Output the [x, y] coordinate of the center of the cell containing the given text.  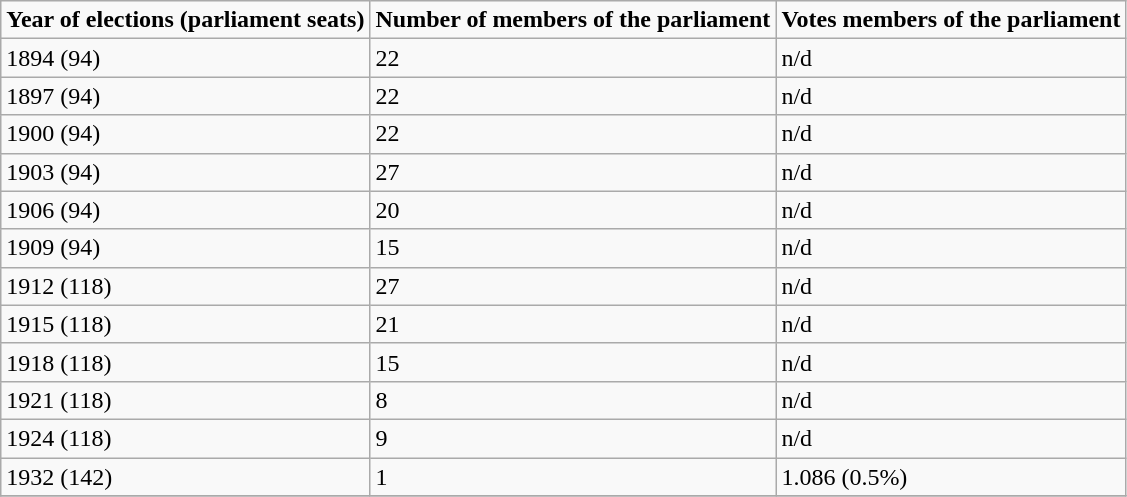
1903 (94) [186, 172]
1909 (94) [186, 248]
1912 (118) [186, 286]
1 [573, 477]
1918 (118) [186, 362]
1897 (94) [186, 96]
1915 (118) [186, 324]
1900 (94) [186, 134]
9 [573, 438]
1906 (94) [186, 210]
1921 (118) [186, 400]
20 [573, 210]
1.086 (0.5%) [951, 477]
Number of members of the parliament [573, 20]
Votes members of the parliament [951, 20]
1932 (142) [186, 477]
Year of elections (parliament seats) [186, 20]
1894 (94) [186, 58]
21 [573, 324]
1924 (118) [186, 438]
8 [573, 400]
